Locate the cell with the specified text and output its [X, Y] center coordinate. 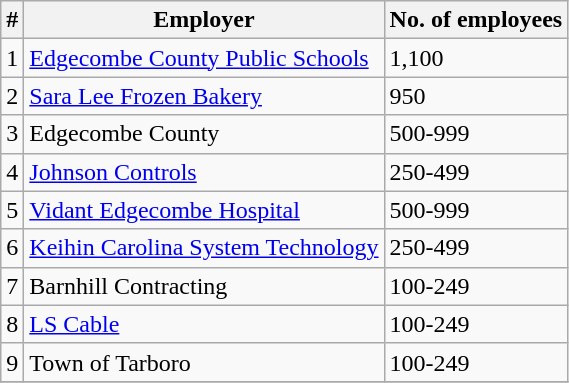
Barnhill Contracting [204, 286]
7 [12, 286]
4 [12, 172]
1 [12, 58]
Edgecombe County Public Schools [204, 58]
LS Cable [204, 324]
No. of employees [476, 20]
5 [12, 210]
# [12, 20]
3 [12, 134]
9 [12, 362]
Sara Lee Frozen Bakery [204, 96]
Vidant Edgecombe Hospital [204, 210]
950 [476, 96]
8 [12, 324]
Johnson Controls [204, 172]
2 [12, 96]
1,100 [476, 58]
Town of Tarboro [204, 362]
6 [12, 248]
Keihin Carolina System Technology [204, 248]
Edgecombe County [204, 134]
Employer [204, 20]
